Find where the given text appears and provide that cell's center as (X, Y) coordinate. 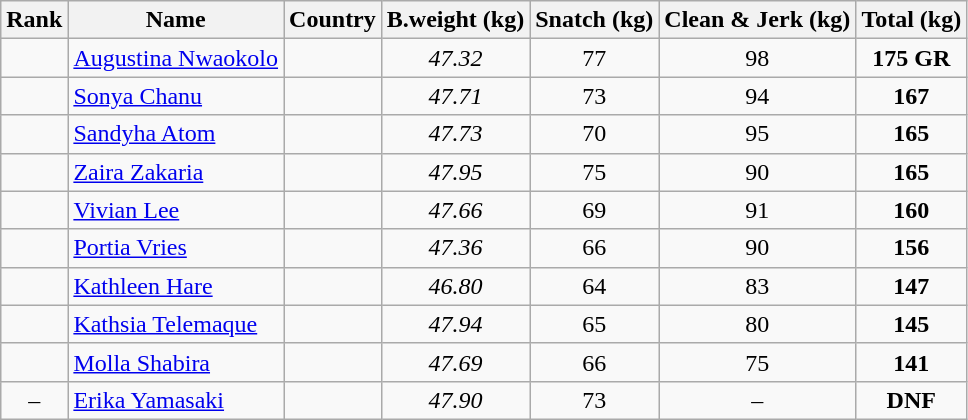
Sonya Chanu (176, 96)
Total (kg) (912, 20)
DNF (912, 400)
98 (758, 58)
156 (912, 248)
Erika Yamasaki (176, 400)
141 (912, 362)
Country (333, 20)
47.32 (455, 58)
95 (758, 134)
Kathleen Hare (176, 286)
160 (912, 210)
47.69 (455, 362)
46.80 (455, 286)
167 (912, 96)
83 (758, 286)
47.90 (455, 400)
Rank (34, 20)
147 (912, 286)
B.weight (kg) (455, 20)
94 (758, 96)
65 (594, 324)
47.66 (455, 210)
47.94 (455, 324)
175 GR (912, 58)
47.73 (455, 134)
Portia Vries (176, 248)
Zaira Zakaria (176, 172)
77 (594, 58)
Kathsia Telemaque (176, 324)
Sandyha Atom (176, 134)
47.95 (455, 172)
64 (594, 286)
Name (176, 20)
47.71 (455, 96)
70 (594, 134)
69 (594, 210)
Clean & Jerk (kg) (758, 20)
91 (758, 210)
Augustina Nwaokolo (176, 58)
Vivian Lee (176, 210)
47.36 (455, 248)
80 (758, 324)
145 (912, 324)
Molla Shabira (176, 362)
Snatch (kg) (594, 20)
